Output the (X, Y) coordinate of the center of the cell containing the given text.  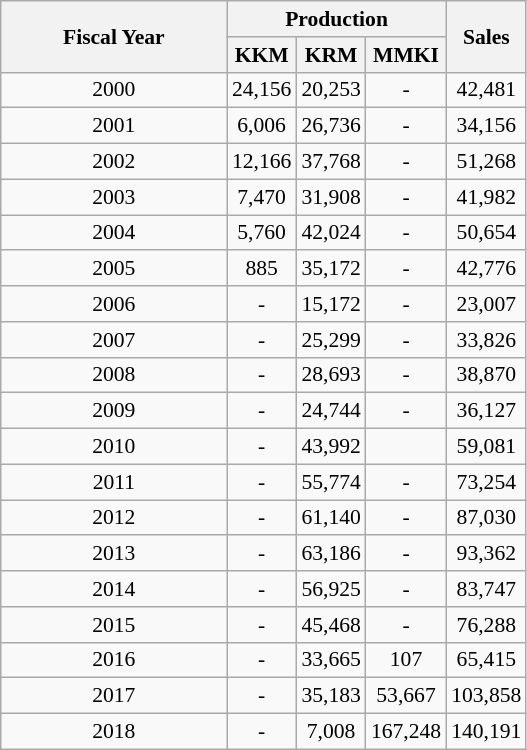
2005 (114, 269)
Production (336, 19)
167,248 (406, 732)
45,468 (330, 625)
2010 (114, 447)
83,747 (486, 589)
38,870 (486, 375)
53,667 (406, 696)
Fiscal Year (114, 36)
2001 (114, 126)
42,481 (486, 90)
73,254 (486, 482)
43,992 (330, 447)
2000 (114, 90)
24,744 (330, 411)
33,826 (486, 340)
20,253 (330, 90)
50,654 (486, 233)
35,172 (330, 269)
87,030 (486, 518)
KKM (262, 55)
140,191 (486, 732)
63,186 (330, 554)
36,127 (486, 411)
33,665 (330, 660)
65,415 (486, 660)
5,760 (262, 233)
2003 (114, 197)
2004 (114, 233)
KRM (330, 55)
12,166 (262, 162)
51,268 (486, 162)
55,774 (330, 482)
42,024 (330, 233)
6,006 (262, 126)
7,008 (330, 732)
25,299 (330, 340)
2009 (114, 411)
885 (262, 269)
2015 (114, 625)
37,768 (330, 162)
76,288 (486, 625)
23,007 (486, 304)
61,140 (330, 518)
2016 (114, 660)
56,925 (330, 589)
2002 (114, 162)
93,362 (486, 554)
2011 (114, 482)
2006 (114, 304)
2007 (114, 340)
MMKI (406, 55)
35,183 (330, 696)
7,470 (262, 197)
2012 (114, 518)
24,156 (262, 90)
2017 (114, 696)
28,693 (330, 375)
2018 (114, 732)
59,081 (486, 447)
Sales (486, 36)
34,156 (486, 126)
2008 (114, 375)
41,982 (486, 197)
31,908 (330, 197)
103,858 (486, 696)
2014 (114, 589)
26,736 (330, 126)
107 (406, 660)
42,776 (486, 269)
2013 (114, 554)
15,172 (330, 304)
